Detect which cell encompasses the target text, then output its [X, Y] center coordinate. 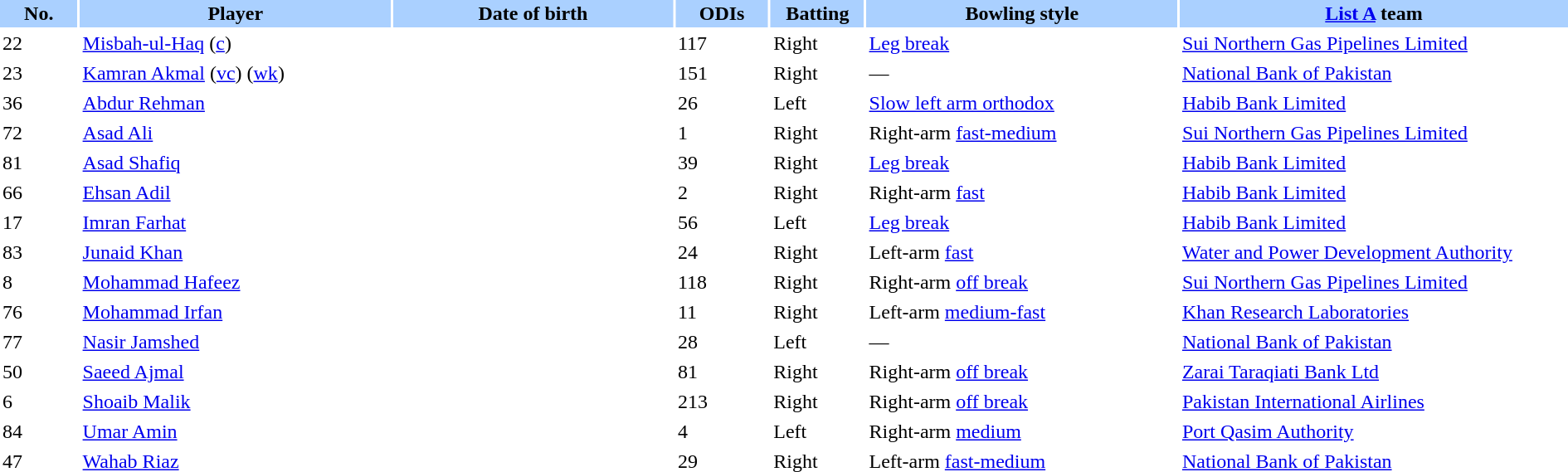
26 [722, 103]
Water and Power Development Authority [1374, 252]
22 [39, 43]
23 [39, 73]
24 [722, 252]
77 [39, 342]
151 [722, 73]
Saeed Ajmal [236, 372]
4 [722, 431]
Batting [817, 13]
Misbah-ul-Haq (c) [236, 43]
72 [39, 133]
Shoaib Malik [236, 401]
List A team [1374, 13]
No. [39, 13]
8 [39, 282]
36 [39, 103]
Bowling style [1022, 13]
118 [722, 282]
Left-arm fast [1022, 252]
Asad Ali [236, 133]
50 [39, 372]
1 [722, 133]
Right-arm fast-medium [1022, 133]
Right-arm medium [1022, 431]
Kamran Akmal (vc) (wk) [236, 73]
Abdur Rehman [236, 103]
Port Qasim Authority [1374, 431]
Slow left arm orthodox [1022, 103]
Zarai Taraqiati Bank Ltd [1374, 372]
Asad Shafiq [236, 163]
Ehsan Adil [236, 192]
66 [39, 192]
28 [722, 342]
17 [39, 222]
39 [722, 163]
Date of birth [533, 13]
56 [722, 222]
Junaid Khan [236, 252]
Mohammad Hafeez [236, 282]
Pakistan International Airlines [1374, 401]
2 [722, 192]
Khan Research Laboratories [1374, 312]
84 [39, 431]
Right-arm fast [1022, 192]
6 [39, 401]
11 [722, 312]
Umar Amin [236, 431]
83 [39, 252]
Nasir Jamshed [236, 342]
Imran Farhat [236, 222]
76 [39, 312]
Left-arm medium-fast [1022, 312]
Mohammad Irfan [236, 312]
213 [722, 401]
Player [236, 13]
ODIs [722, 13]
117 [722, 43]
